Scan for the cell matching the given text and deliver its [x, y] coordinate at center. 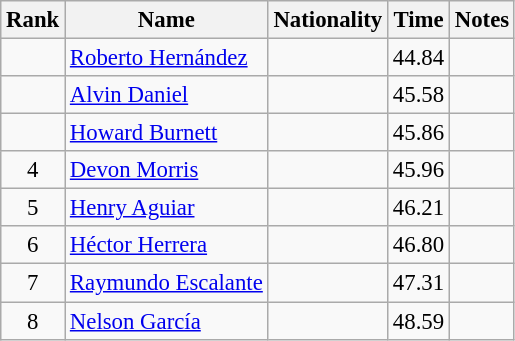
6 [33, 245]
Héctor Herrera [167, 245]
5 [33, 208]
Nelson García [167, 321]
45.96 [419, 170]
Time [419, 20]
45.86 [419, 133]
46.80 [419, 245]
Raymundo Escalante [167, 283]
Devon Morris [167, 170]
Henry Aguiar [167, 208]
Notes [482, 20]
Nationality [328, 20]
44.84 [419, 58]
Howard Burnett [167, 133]
Name [167, 20]
Roberto Hernández [167, 58]
48.59 [419, 321]
7 [33, 283]
4 [33, 170]
Rank [33, 20]
Alvin Daniel [167, 95]
8 [33, 321]
47.31 [419, 283]
45.58 [419, 95]
46.21 [419, 208]
